Locate the cell with the specified text and output its [x, y] center coordinate. 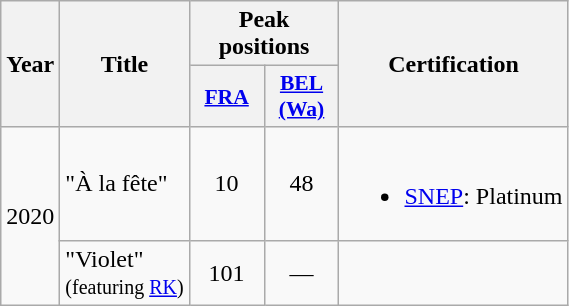
Title [124, 64]
"À la fête" [124, 184]
SNEP: Platinum [454, 184]
— [302, 272]
101 [226, 272]
BEL(Wa) [302, 96]
Peak positions [264, 34]
Certification [454, 64]
2020 [30, 216]
10 [226, 184]
Year [30, 64]
48 [302, 184]
FRA [226, 96]
"Violet"(featuring RK) [124, 272]
